Search for the cell housing the specified text and yield its (x, y) center coordinate. 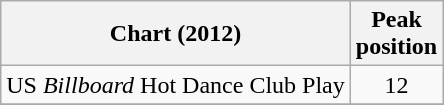
12 (396, 85)
US Billboard Hot Dance Club Play (176, 85)
Peakposition (396, 34)
Chart (2012) (176, 34)
